Determine the [X, Y] coordinate at the center of the cell enclosing the given text.  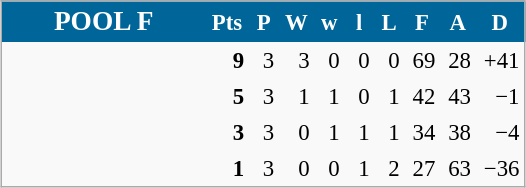
63 [458, 168]
A [458, 22]
27 [422, 168]
P [264, 22]
L [389, 22]
34 [422, 132]
−4 [500, 132]
w [329, 22]
−36 [500, 168]
28 [458, 60]
69 [422, 60]
D [500, 22]
38 [458, 132]
F [422, 22]
−1 [500, 96]
5 [226, 96]
l [359, 22]
Pts [226, 22]
9 [226, 60]
POOL F [103, 22]
+41 [500, 60]
W [297, 22]
43 [458, 96]
2 [389, 168]
42 [422, 96]
